Return the [x, y] coordinate for the center point of the cell that contains the specified text.  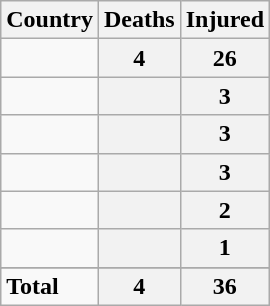
1 [224, 248]
26 [224, 58]
Injured [224, 20]
2 [224, 210]
Total [50, 286]
Country [50, 20]
Deaths [139, 20]
36 [224, 286]
